Locate the cell with the specified text and output its (X, Y) center coordinate. 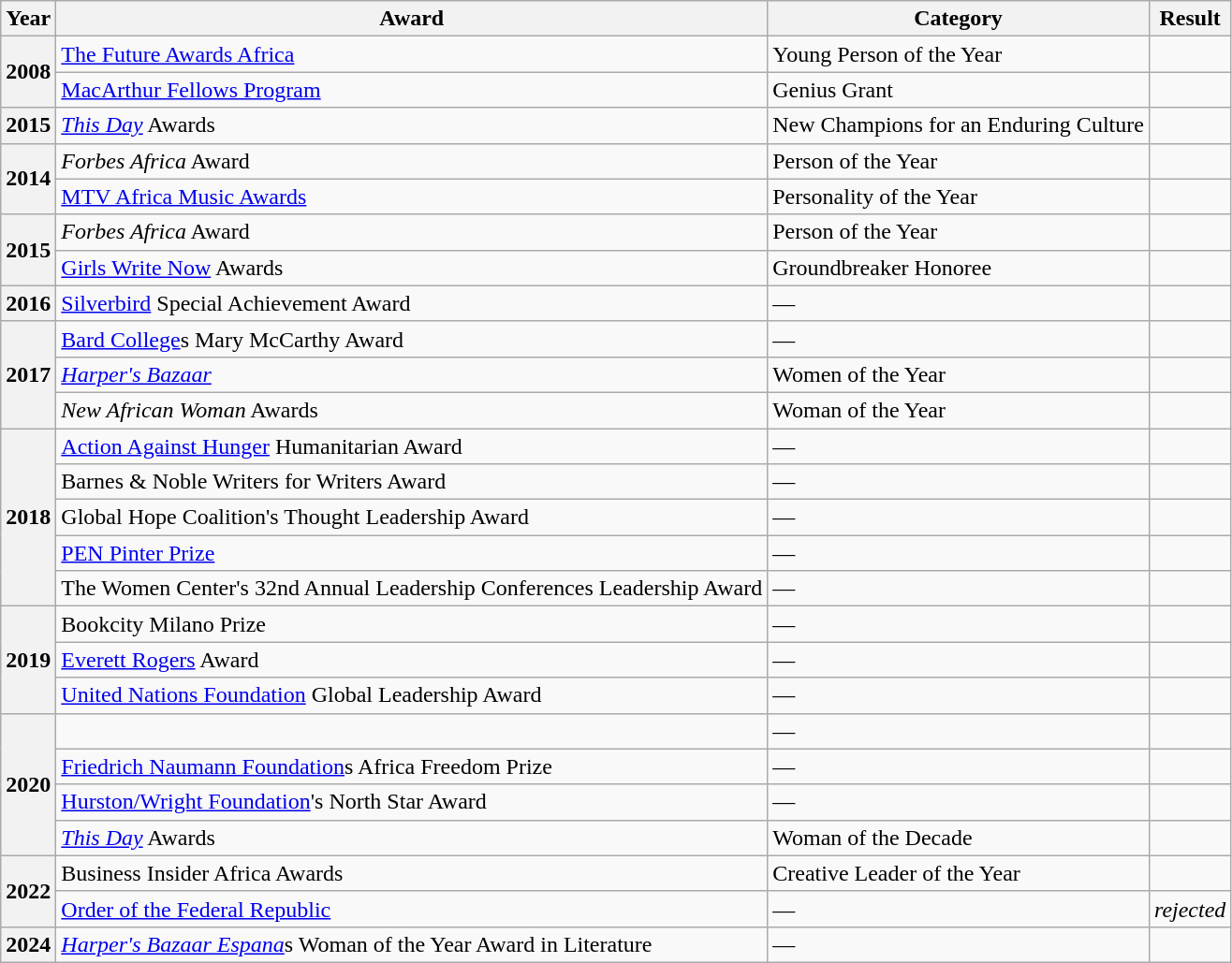
United Nations Foundation Global Leadership Award (412, 695)
Category (959, 19)
Bookcity Milano Prize (412, 624)
Women of the Year (959, 374)
Order of the Federal Republic (412, 909)
2022 (28, 891)
Award (412, 19)
MacArthur Fellows Program (412, 90)
PEN Pinter Prize (412, 553)
New African Woman Awards (412, 410)
Personality of the Year (959, 197)
Everett Rogers Award (412, 660)
Friedrich Naumann Foundations Africa Freedom Prize (412, 766)
Barnes & Noble Writers for Writers Award (412, 482)
Creative Leader of the Year (959, 873)
Bard Colleges Mary McCarthy Award (412, 339)
Action Against Hunger Humanitarian Award (412, 446)
2018 (28, 518)
2019 (28, 660)
Harper's Bazaar Espanas Woman of the Year Award in Literature (412, 944)
Woman of the Decade (959, 838)
2017 (28, 374)
Result (1189, 19)
2024 (28, 944)
Woman of the Year (959, 410)
Groundbreaker Honoree (959, 268)
The Women Center's 32nd Annual Leadership Conferences Leadership Award (412, 589)
Harper's Bazaar (412, 374)
Girls Write Now Awards (412, 268)
Genius Grant (959, 90)
2016 (28, 303)
rejected (1189, 909)
Year (28, 19)
Business Insider Africa Awards (412, 873)
Young Person of the Year (959, 54)
New Champions for an Enduring Culture (959, 125)
MTV Africa Music Awards (412, 197)
Global Hope Coalition's Thought Leadership Award (412, 518)
2014 (28, 179)
Hurston/Wright Foundation's North Star Award (412, 802)
2008 (28, 72)
Silverbird Special Achievement Award (412, 303)
2020 (28, 784)
The Future Awards Africa (412, 54)
